From the cell containing the given text, extract its center point as (x, y) coordinate. 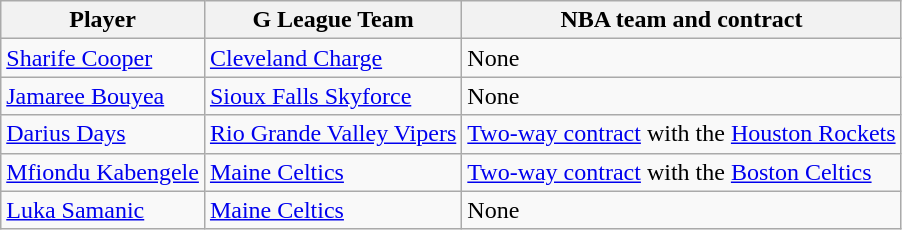
Darius Days (103, 134)
Cleveland Charge (332, 58)
Rio Grande Valley Vipers (332, 134)
Sharife Cooper (103, 58)
Sioux Falls Skyforce (332, 96)
Two-way contract with the Boston Celtics (682, 172)
G League Team (332, 20)
Jamaree Bouyea (103, 96)
Luka Samanic (103, 210)
Player (103, 20)
Two-way contract with the Houston Rockets (682, 134)
Mfiondu Kabengele (103, 172)
NBA team and contract (682, 20)
